Return the [x, y] coordinate for the center point of the cell that contains the specified text.  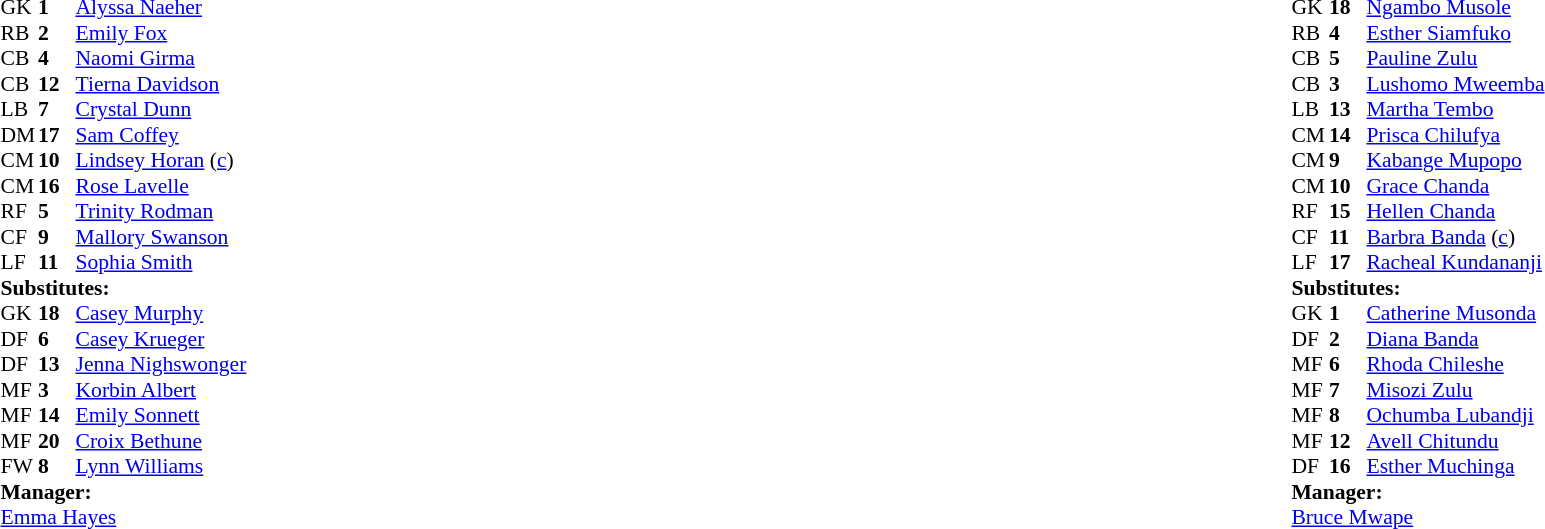
20 [57, 441]
Pauline Zulu [1455, 59]
15 [1348, 211]
Rhoda Chileshe [1455, 365]
DM [19, 135]
Diana Banda [1455, 339]
Hellen Chanda [1455, 211]
FW [19, 467]
Esther Siamfuko [1455, 33]
Lindsey Horan (c) [162, 161]
Barbra Banda (c) [1455, 237]
1 [1348, 313]
Lynn Williams [162, 467]
Croix Bethune [162, 441]
Grace Chanda [1455, 186]
Racheal Kundananji [1455, 263]
Sophia Smith [162, 263]
Casey Murphy [162, 313]
Naomi Girma [162, 59]
Tierna Davidson [162, 84]
Prisca Chilufya [1455, 135]
Trinity Rodman [162, 211]
Avell Chitundu [1455, 441]
Casey Krueger [162, 339]
Emily Fox [162, 33]
Esther Muchinga [1455, 467]
Misozi Zulu [1455, 390]
Ochumba Lubandji [1455, 415]
Catherine Musonda [1455, 313]
Jenna Nighswonger [162, 365]
Crystal Dunn [162, 109]
Sam Coffey [162, 135]
Kabange Mupopo [1455, 161]
Martha Tembo [1455, 109]
Korbin Albert [162, 390]
Emily Sonnett [162, 415]
Lushomo Mweemba [1455, 84]
Mallory Swanson [162, 237]
Rose Lavelle [162, 186]
18 [57, 313]
